Identify which cell holds the provided text, then report its (X, Y) central coordinate. 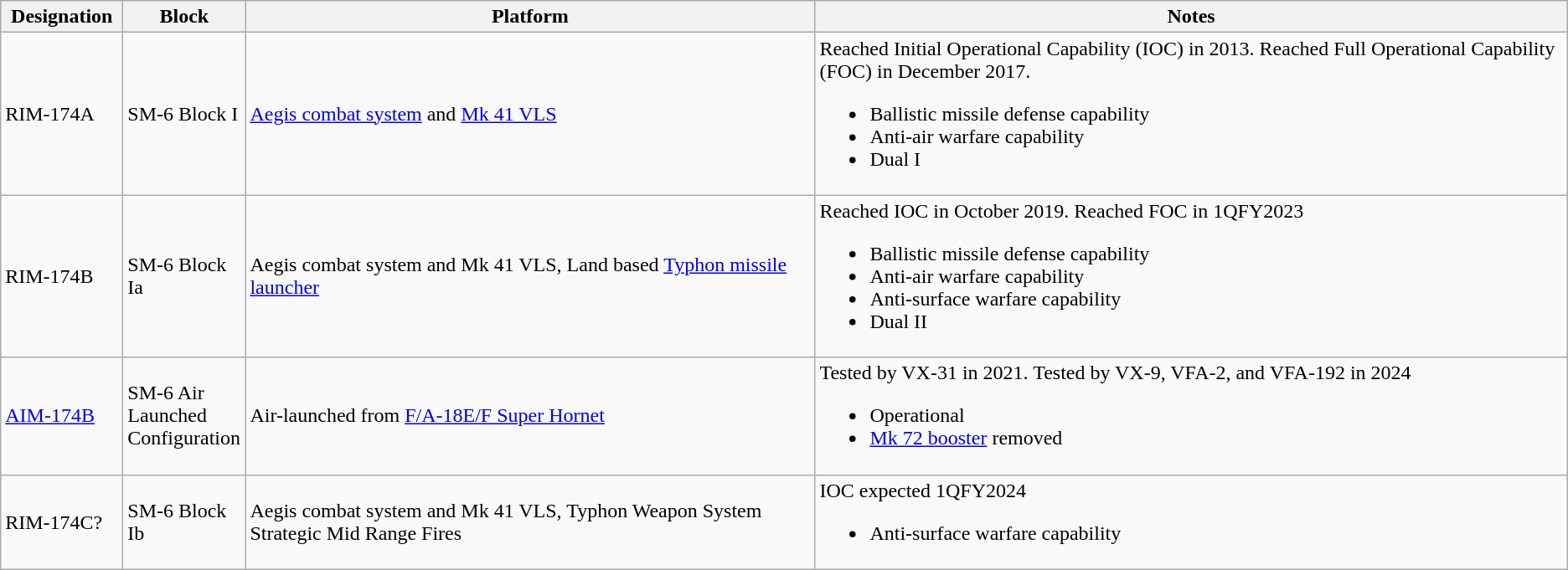
RIM-174C? (62, 522)
IOC expected 1QFY2024Anti-surface warfare capability (1191, 522)
Block (184, 17)
Air-launched from F/A-18E/F Super Hornet (530, 416)
SM-6 Block Ia (184, 276)
RIM-174A (62, 114)
Aegis combat system and Mk 41 VLS (530, 114)
Notes (1191, 17)
SM-6 Air Launched Configuration (184, 416)
Platform (530, 17)
RIM-174B (62, 276)
SM-6 Block I (184, 114)
AIM-174B (62, 416)
Aegis combat system and Mk 41 VLS, Land based Typhon missile launcher (530, 276)
Tested by VX-31 in 2021. Tested by VX-9, VFA-2, and VFA-192 in 2024OperationalMk 72 booster removed (1191, 416)
Designation (62, 17)
SM-6 Block Ib (184, 522)
Aegis combat system and Mk 41 VLS, Typhon Weapon System Strategic Mid Range Fires (530, 522)
